Provide the [x, y] coordinate of the cell's center where the given text is located.  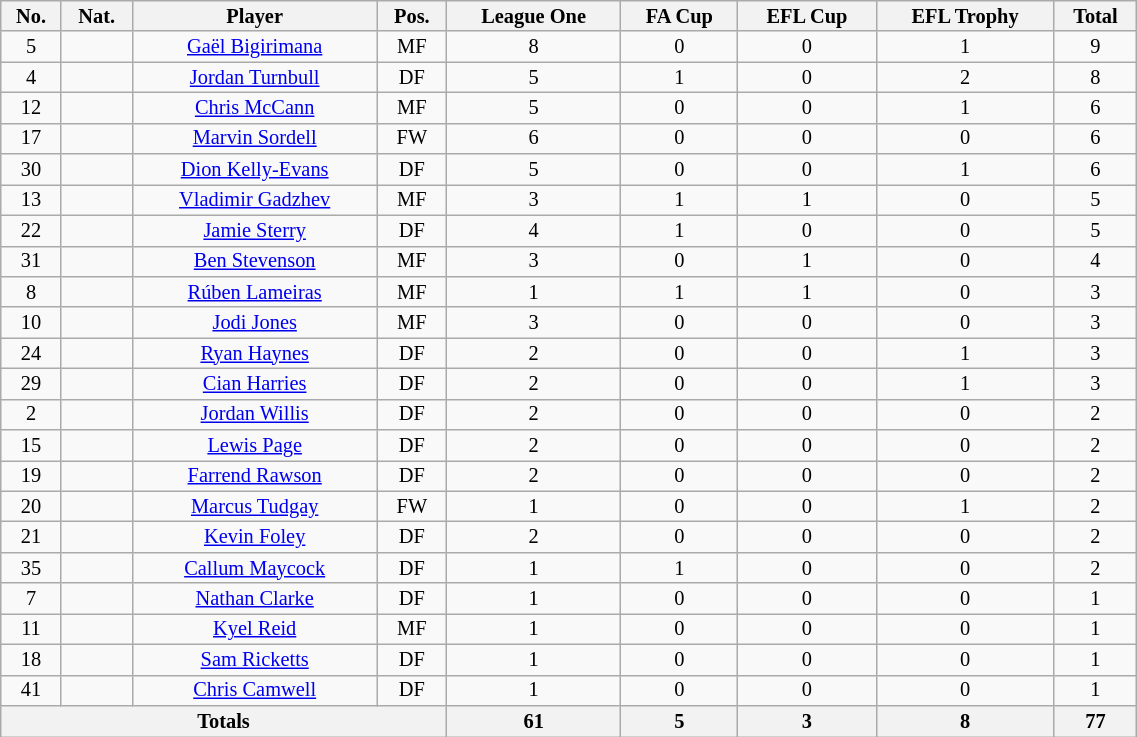
21 [31, 538]
Cian Harries [254, 384]
Jordan Turnbull [254, 78]
22 [31, 230]
Nathan Clarke [254, 598]
Jordan Willis [254, 414]
Jamie Sterry [254, 230]
Rúben Lameiras [254, 292]
10 [31, 322]
Callum Maycock [254, 568]
Nat. [96, 16]
77 [1096, 720]
Marcus Tudgay [254, 506]
Vladimir Gadzhev [254, 200]
31 [31, 262]
13 [31, 200]
12 [31, 108]
Totals [224, 720]
Pos. [412, 16]
FA Cup [680, 16]
11 [31, 628]
61 [533, 720]
Chris Camwell [254, 690]
20 [31, 506]
Ryan Haynes [254, 354]
Farrend Rawson [254, 476]
Kevin Foley [254, 538]
24 [31, 354]
Dion Kelly-Evans [254, 170]
Lewis Page [254, 446]
19 [31, 476]
EFL Trophy [965, 16]
15 [31, 446]
Jodi Jones [254, 322]
Gaël Bigirimana [254, 46]
35 [31, 568]
17 [31, 138]
18 [31, 660]
9 [1096, 46]
No. [31, 16]
41 [31, 690]
Chris McCann [254, 108]
29 [31, 384]
Marvin Sordell [254, 138]
Ben Stevenson [254, 262]
EFL Cup [807, 16]
Sam Ricketts [254, 660]
Kyel Reid [254, 628]
League One [533, 16]
30 [31, 170]
Player [254, 16]
Total [1096, 16]
7 [31, 598]
